Return [X, Y] of the center of cell containing provided text 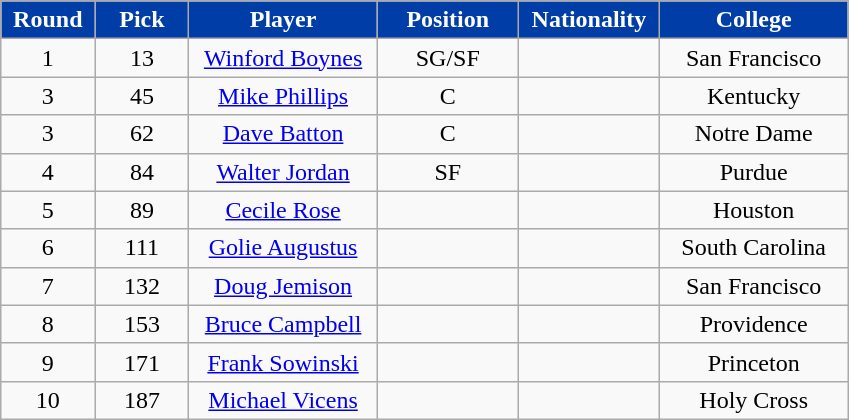
4 [48, 172]
Mike Phillips [283, 96]
Position [448, 20]
Notre Dame [754, 134]
187 [142, 400]
132 [142, 286]
89 [142, 210]
171 [142, 362]
84 [142, 172]
Holy Cross [754, 400]
8 [48, 324]
Purdue [754, 172]
13 [142, 58]
SG/SF [448, 58]
Nationality [588, 20]
45 [142, 96]
10 [48, 400]
Walter Jordan [283, 172]
9 [48, 362]
South Carolina [754, 248]
Kentucky [754, 96]
Golie Augustus [283, 248]
Dave Batton [283, 134]
Doug Jemison [283, 286]
Michael Vicens [283, 400]
62 [142, 134]
5 [48, 210]
Cecile Rose [283, 210]
Player [283, 20]
1 [48, 58]
Frank Sowinski [283, 362]
SF [448, 172]
Pick [142, 20]
Bruce Campbell [283, 324]
Houston [754, 210]
111 [142, 248]
7 [48, 286]
College [754, 20]
Princeton [754, 362]
Providence [754, 324]
Winford Boynes [283, 58]
6 [48, 248]
Round [48, 20]
153 [142, 324]
